From the cell containing the given text, extract its center point as (X, Y) coordinate. 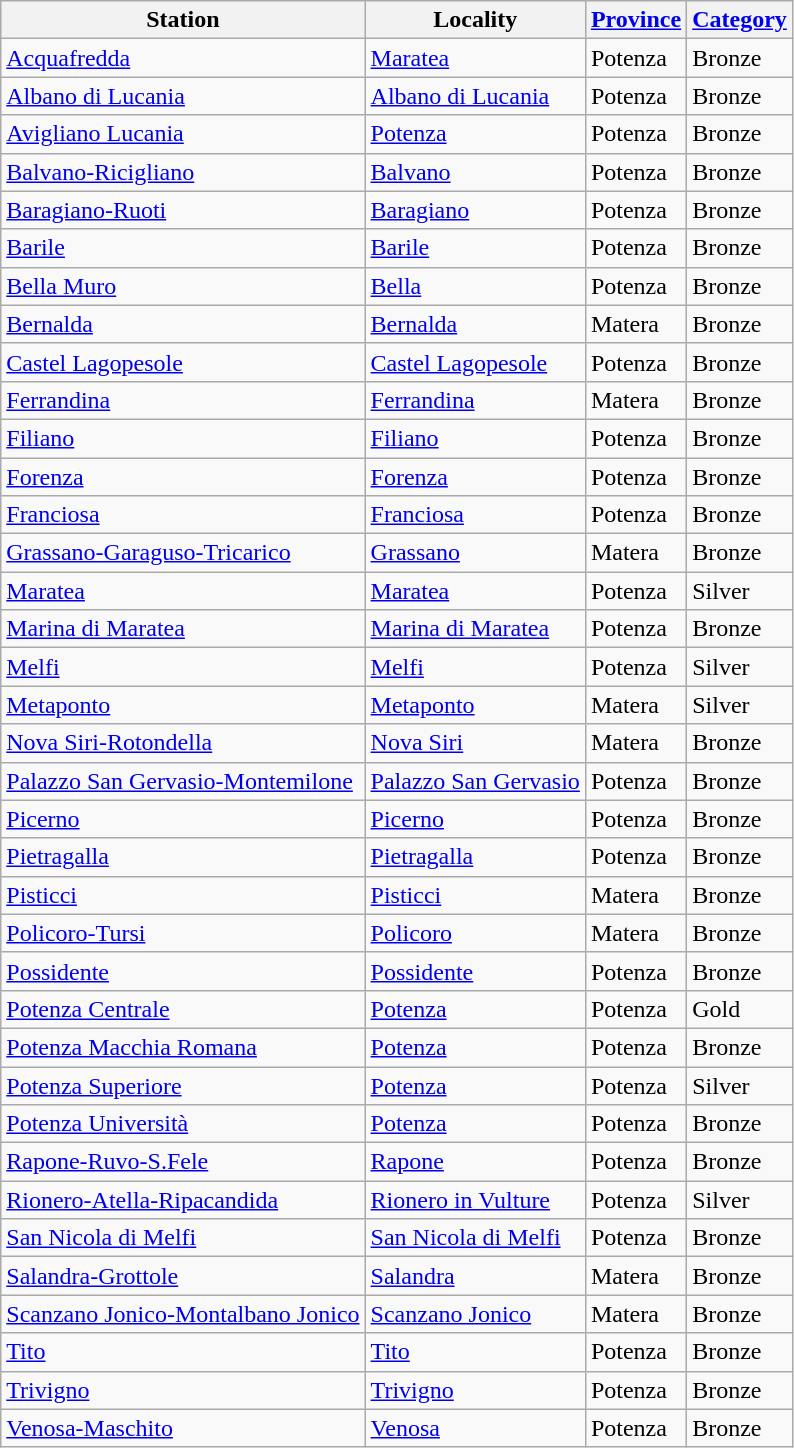
Potenza Centrale (183, 1009)
Province (636, 20)
Acquafredda (183, 58)
Station (183, 20)
Rionero-Atella-Ripacandida (183, 1200)
Locality (475, 20)
Rapone-Ruvo-S.Fele (183, 1162)
Salandra-Grottole (183, 1276)
Salandra (475, 1276)
Avigliano Lucania (183, 134)
Potenza Superiore (183, 1085)
Palazzo San Gervasio (475, 781)
Policoro (475, 933)
Venosa-Maschito (183, 1428)
Nova Siri (475, 743)
Grassano-Garaguso-Tricarico (183, 553)
Policoro-Tursi (183, 933)
Gold (740, 1009)
Potenza Macchia Romana (183, 1047)
Rapone (475, 1162)
Balvano (475, 172)
Grassano (475, 553)
Nova Siri-Rotondella (183, 743)
Scanzano Jonico-Montalbano Jonico (183, 1314)
Rionero in Vulture (475, 1200)
Balvano-Ricigliano (183, 172)
Potenza Università (183, 1124)
Scanzano Jonico (475, 1314)
Baragiano-Ruoti (183, 210)
Palazzo San Gervasio-Montemilone (183, 781)
Bella Muro (183, 286)
Category (740, 20)
Bella (475, 286)
Venosa (475, 1428)
Baragiano (475, 210)
